From the cell containing the given text, extract its center point as [x, y] coordinate. 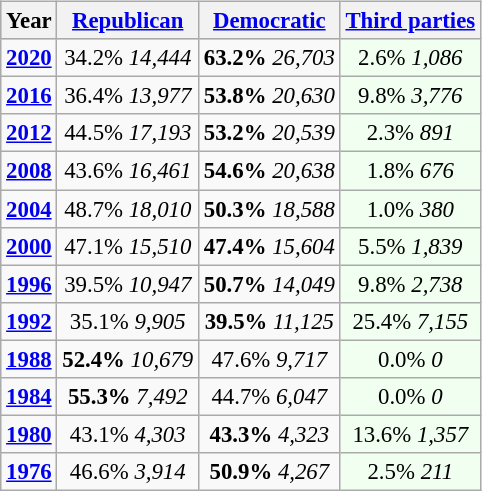
43.1% 4,303 [128, 434]
Democratic [270, 21]
53.8% 20,630 [270, 96]
13.6% 1,357 [410, 434]
2.3% 891 [410, 133]
2012 [29, 133]
48.7% 18,010 [128, 209]
2008 [29, 171]
34.2% 14,444 [128, 58]
Third parties [410, 21]
1.0% 380 [410, 209]
9.8% 3,776 [410, 96]
43.6% 16,461 [128, 171]
53.2% 20,539 [270, 133]
35.1% 9,905 [128, 321]
2000 [29, 246]
50.3% 18,588 [270, 209]
50.7% 14,049 [270, 284]
47.4% 15,604 [270, 246]
25.4% 7,155 [410, 321]
44.7% 6,047 [270, 396]
55.3% 7,492 [128, 396]
36.4% 13,977 [128, 96]
44.5% 17,193 [128, 133]
2004 [29, 209]
47.6% 9,717 [270, 359]
1980 [29, 434]
9.8% 2,738 [410, 284]
2020 [29, 58]
43.3% 4,323 [270, 434]
39.5% 11,125 [270, 321]
Year [29, 21]
2.6% 1,086 [410, 58]
Republican [128, 21]
52.4% 10,679 [128, 359]
2016 [29, 96]
2.5% 211 [410, 472]
1988 [29, 359]
1.8% 676 [410, 171]
46.6% 3,914 [128, 472]
1992 [29, 321]
39.5% 10,947 [128, 284]
1976 [29, 472]
54.6% 20,638 [270, 171]
47.1% 15,510 [128, 246]
1996 [29, 284]
50.9% 4,267 [270, 472]
1984 [29, 396]
5.5% 1,839 [410, 246]
63.2% 26,703 [270, 58]
